Search for the cell housing the specified text and yield its [x, y] center coordinate. 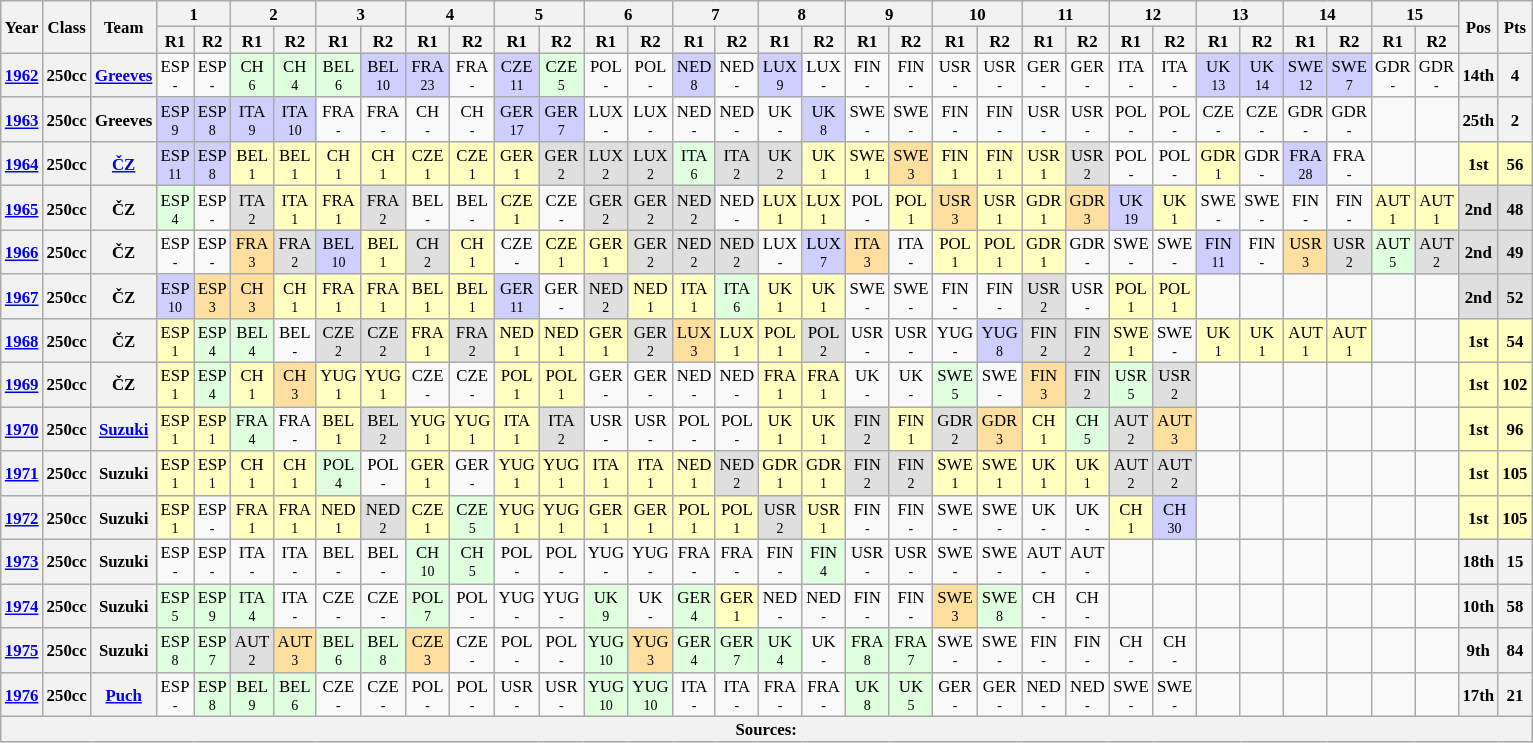
ESP5 [174, 606]
52 [1514, 296]
13 [1240, 14]
NED8 [694, 75]
BEL8 [384, 650]
SWE7 [1349, 75]
1968 [22, 341]
CZE3 [428, 650]
21 [1514, 694]
CH2 [428, 252]
18th [1478, 562]
Sources: [766, 729]
1970 [22, 429]
FIN11 [1218, 252]
FRA23 [428, 75]
1966 [22, 252]
UK2 [780, 164]
CZE11 [516, 75]
1975 [22, 650]
YUG3 [650, 650]
1972 [22, 517]
BEL9 [252, 694]
8 [802, 14]
9th [1478, 650]
SWE8 [1000, 606]
1976 [22, 694]
1967 [22, 296]
10th [1478, 606]
14th [1478, 75]
UK4 [780, 650]
POL2 [824, 341]
Team [124, 27]
FIN4 [824, 562]
25th [1478, 120]
FRA4 [252, 429]
12 [1152, 14]
ITA9 [252, 120]
ESP7 [212, 650]
ESP10 [174, 296]
ESP11 [174, 164]
Class [67, 27]
7 [716, 14]
AUT5 [1393, 252]
CH6 [252, 75]
GER17 [516, 120]
48 [1514, 208]
POL4 [338, 473]
14 [1328, 14]
1973 [22, 562]
96 [1514, 429]
1963 [22, 120]
USR5 [1131, 385]
102 [1514, 385]
1965 [22, 208]
ITA10 [294, 120]
Year [22, 27]
1962 [22, 75]
9 [888, 14]
3 [360, 14]
UK19 [1131, 208]
UK14 [1262, 75]
UK5 [911, 694]
Pos [1478, 27]
ITA3 [867, 252]
CH4 [294, 75]
LUX3 [694, 341]
BEL2 [384, 429]
84 [1514, 650]
SWE5 [956, 385]
17th [1478, 694]
ESP3 [212, 296]
Pts [1514, 27]
LUX9 [780, 75]
FRA3 [252, 252]
FRA7 [911, 650]
1 [193, 14]
LUX7 [824, 252]
UK9 [606, 606]
GDR2 [956, 429]
CH30 [1175, 517]
1971 [22, 473]
1969 [22, 385]
5 [538, 14]
GER11 [516, 296]
6 [628, 14]
54 [1514, 341]
11 [1066, 14]
58 [1514, 606]
BEL4 [252, 341]
56 [1514, 164]
SWE12 [1306, 75]
FIN3 [1044, 385]
FRA28 [1306, 164]
Puch [124, 694]
49 [1514, 252]
CH10 [428, 562]
POL7 [428, 606]
YUG8 [1000, 341]
ITA4 [252, 606]
10 [978, 14]
1964 [22, 164]
1974 [22, 606]
FRA8 [867, 650]
UK13 [1218, 75]
